Pinpoint the cell where the given text exists, returning its [x, y] midpoint coordinate. 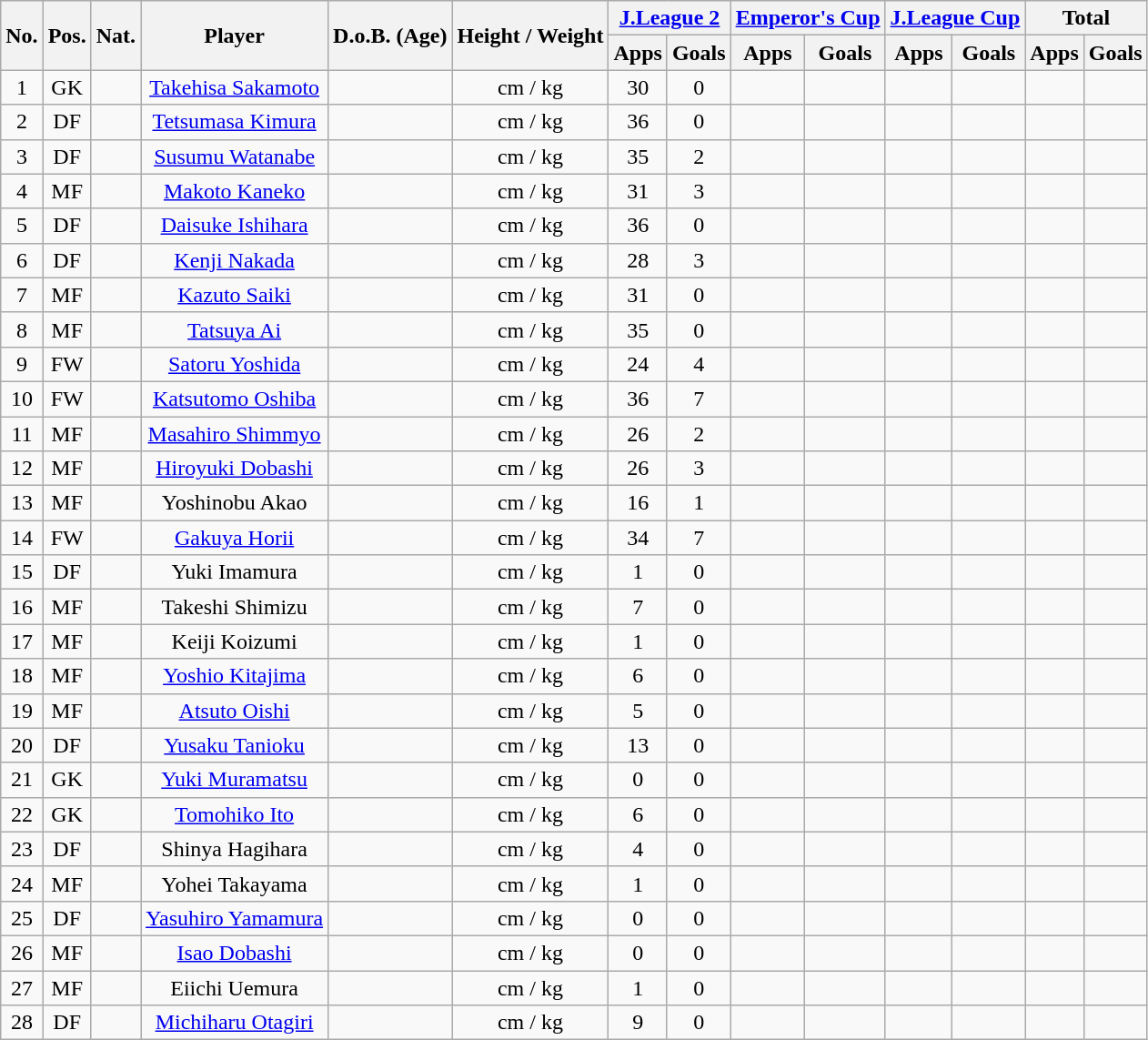
Tomohiko Ito [235, 814]
Gakuya Horii [235, 538]
Height / Weight [530, 35]
Michiharu Otagiri [235, 1023]
Takehisa Sakamoto [235, 87]
21 [22, 780]
11 [22, 434]
Yuki Muramatsu [235, 780]
Yasuhiro Yamamura [235, 918]
Atsuto Oishi [235, 711]
15 [22, 572]
Takeshi Shimizu [235, 607]
14 [22, 538]
Player [235, 35]
Pos. [67, 35]
20 [22, 745]
Isao Dobashi [235, 953]
Kazuto Saiki [235, 295]
Yoshinobu Akao [235, 503]
Masahiro Shimmyo [235, 434]
Daisuke Ishihara [235, 226]
D.o.B. (Age) [390, 35]
10 [22, 399]
Shinya Hagihara [235, 849]
Susumu Watanabe [235, 157]
Total [1086, 18]
J.League 2 [670, 18]
Eiichi Uemura [235, 987]
Kenji Nakada [235, 260]
Makoto Kaneko [235, 191]
27 [22, 987]
Katsutomo Oshiba [235, 399]
12 [22, 469]
25 [22, 918]
Yusaku Tanioku [235, 745]
Yohei Takayama [235, 883]
8 [22, 329]
Tetsumasa Kimura [235, 122]
Satoru Yoshida [235, 364]
Emperor's Cup [808, 18]
17 [22, 641]
No. [22, 35]
34 [638, 538]
18 [22, 676]
Yoshio Kitajima [235, 676]
J.League Cup [955, 18]
22 [22, 814]
30 [638, 87]
Nat. [116, 35]
23 [22, 849]
Hiroyuki Dobashi [235, 469]
Keiji Koizumi [235, 641]
Yuki Imamura [235, 572]
Tatsuya Ai [235, 329]
19 [22, 711]
